Output the (X, Y) coordinate of the center of the cell containing the given text.  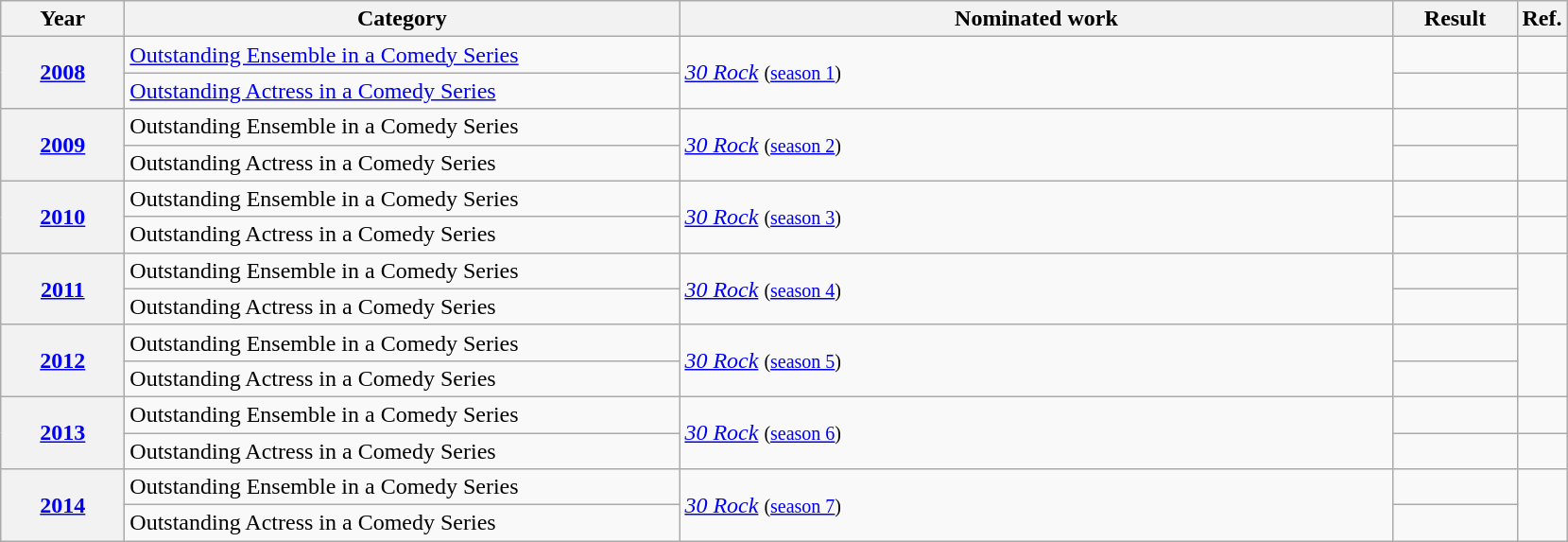
30 Rock (season 7) (1036, 505)
Ref. (1542, 19)
30 Rock (season 1) (1036, 73)
30 Rock (season 6) (1036, 432)
Result (1456, 19)
30 Rock (season 3) (1036, 217)
30 Rock (season 4) (1036, 288)
30 Rock (season 2) (1036, 145)
2013 (62, 432)
30 Rock (season 5) (1036, 360)
2008 (62, 73)
2011 (62, 288)
2014 (62, 505)
Year (62, 19)
Nominated work (1036, 19)
Category (403, 19)
2009 (62, 145)
2012 (62, 360)
2010 (62, 217)
